Extract the (X, Y) coordinate from the center of the cell holding the provided text.  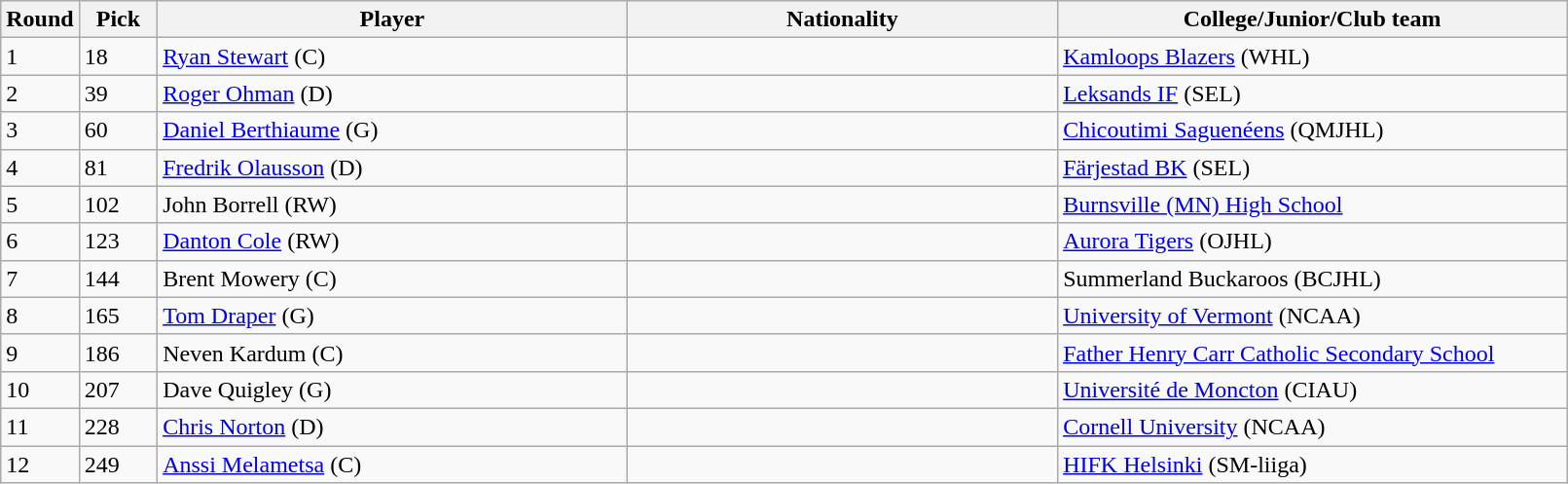
102 (118, 205)
81 (118, 168)
9 (40, 353)
Summerland Buckaroos (BCJHL) (1312, 279)
John Borrell (RW) (393, 205)
Brent Mowery (C) (393, 279)
Tom Draper (G) (393, 316)
Cornell University (NCAA) (1312, 427)
Leksands IF (SEL) (1312, 93)
College/Junior/Club team (1312, 19)
207 (118, 390)
10 (40, 390)
186 (118, 353)
Ryan Stewart (C) (393, 56)
Nationality (842, 19)
Färjestad BK (SEL) (1312, 168)
1 (40, 56)
Aurora Tigers (OJHL) (1312, 242)
249 (118, 465)
4 (40, 168)
60 (118, 130)
Pick (118, 19)
18 (118, 56)
Kamloops Blazers (WHL) (1312, 56)
Danton Cole (RW) (393, 242)
University of Vermont (NCAA) (1312, 316)
11 (40, 427)
7 (40, 279)
Chris Norton (D) (393, 427)
Roger Ohman (D) (393, 93)
Neven Kardum (C) (393, 353)
3 (40, 130)
Daniel Berthiaume (G) (393, 130)
Chicoutimi Saguenéens (QMJHL) (1312, 130)
Université de Moncton (CIAU) (1312, 390)
Player (393, 19)
165 (118, 316)
39 (118, 93)
6 (40, 242)
144 (118, 279)
Anssi Melametsa (C) (393, 465)
5 (40, 205)
Burnsville (MN) High School (1312, 205)
Dave Quigley (G) (393, 390)
Round (40, 19)
12 (40, 465)
123 (118, 242)
2 (40, 93)
228 (118, 427)
8 (40, 316)
Fredrik Olausson (D) (393, 168)
HIFK Helsinki (SM-liiga) (1312, 465)
Father Henry Carr Catholic Secondary School (1312, 353)
